Extract the (X, Y) coordinate from the center of the cell holding the provided text.  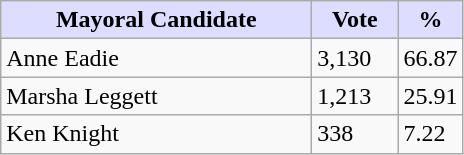
25.91 (430, 96)
3,130 (355, 58)
338 (355, 134)
7.22 (430, 134)
1,213 (355, 96)
Anne Eadie (156, 58)
Marsha Leggett (156, 96)
Ken Knight (156, 134)
Vote (355, 20)
% (430, 20)
Mayoral Candidate (156, 20)
66.87 (430, 58)
